Return the (x, y) coordinate for the center point of the cell that contains the specified text.  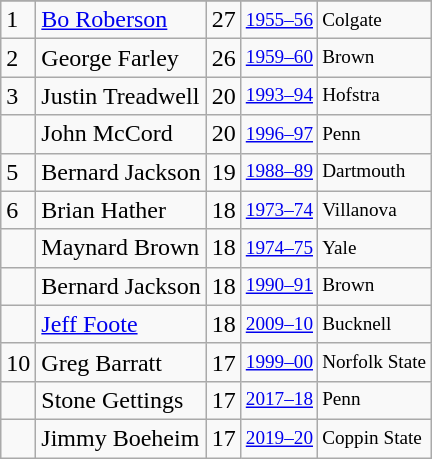
26 (224, 58)
1996–97 (279, 134)
6 (18, 210)
John McCord (121, 134)
19 (224, 172)
2019–20 (279, 438)
Stone Gettings (121, 400)
Jeff Foote (121, 324)
1990–91 (279, 286)
1993–94 (279, 96)
1955–56 (279, 20)
Dartmouth (374, 172)
2 (18, 58)
Coppin State (374, 438)
5 (18, 172)
Villanova (374, 210)
1999–00 (279, 362)
Hofstra (374, 96)
Bo Roberson (121, 20)
Colgate (374, 20)
George Farley (121, 58)
1959–60 (279, 58)
10 (18, 362)
Maynard Brown (121, 248)
Justin Treadwell (121, 96)
27 (224, 20)
1988–89 (279, 172)
1973–74 (279, 210)
2009–10 (279, 324)
3 (18, 96)
1 (18, 20)
2017–18 (279, 400)
Yale (374, 248)
Bucknell (374, 324)
Greg Barratt (121, 362)
1974–75 (279, 248)
Brian Hather (121, 210)
Norfolk State (374, 362)
Jimmy Boeheim (121, 438)
